Locate the cell with the specified text and output its [x, y] center coordinate. 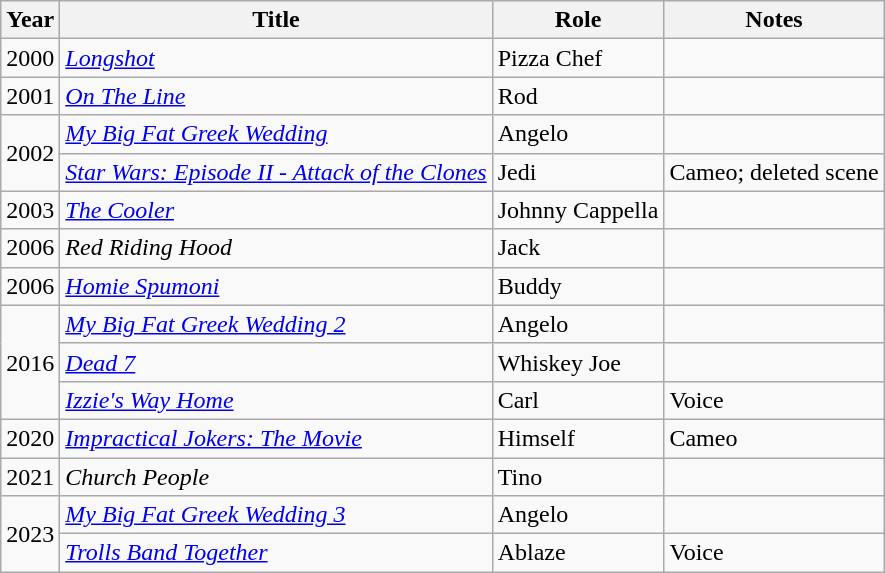
2003 [30, 210]
Longshot [276, 58]
2001 [30, 96]
My Big Fat Greek Wedding 3 [276, 515]
Whiskey Joe [578, 362]
My Big Fat Greek Wedding [276, 134]
Cameo [774, 438]
Trolls Band Together [276, 553]
2016 [30, 362]
Notes [774, 20]
Izzie's Way Home [276, 400]
The Cooler [276, 210]
My Big Fat Greek Wedding 2 [276, 324]
Johnny Cappella [578, 210]
Impractical Jokers: The Movie [276, 438]
2021 [30, 477]
Title [276, 20]
Role [578, 20]
Rod [578, 96]
Jack [578, 248]
Jedi [578, 172]
2020 [30, 438]
Church People [276, 477]
Red Riding Hood [276, 248]
Pizza Chef [578, 58]
2023 [30, 534]
Homie Spumoni [276, 286]
Carl [578, 400]
Year [30, 20]
Himself [578, 438]
Buddy [578, 286]
Star Wars: Episode II - Attack of the Clones [276, 172]
Tino [578, 477]
Ablaze [578, 553]
2002 [30, 153]
Cameo; deleted scene [774, 172]
On The Line [276, 96]
Dead 7 [276, 362]
2000 [30, 58]
